Scan for the cell matching the given text and deliver its [x, y] coordinate at center. 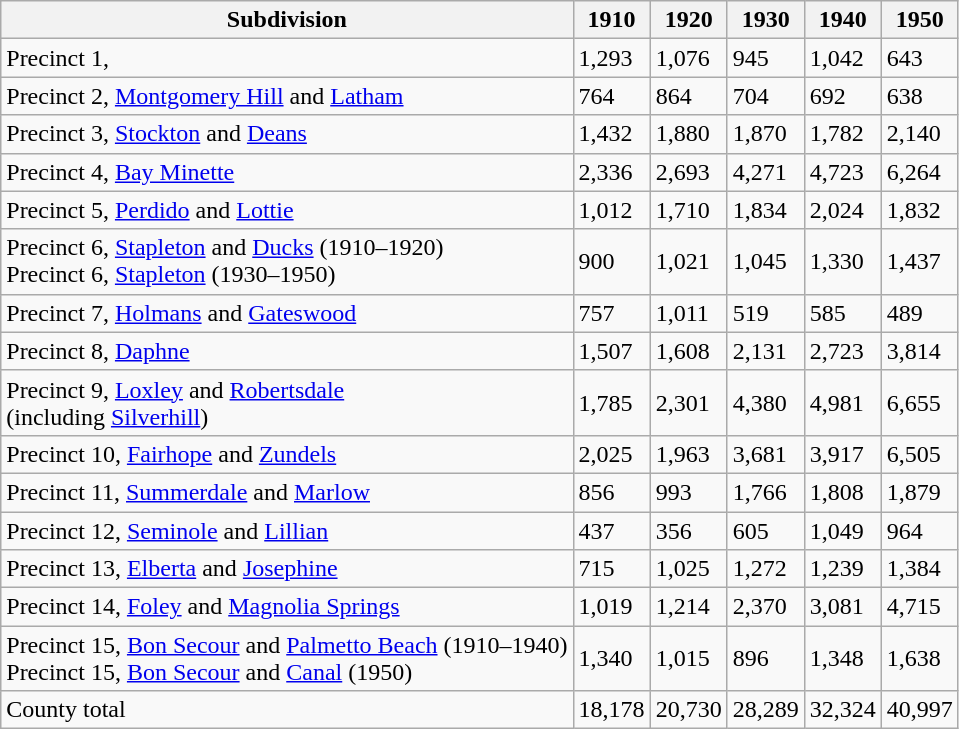
40,997 [920, 710]
900 [612, 262]
1,638 [920, 658]
1,766 [766, 492]
1,021 [688, 262]
1950 [920, 20]
945 [766, 58]
1,045 [766, 262]
1930 [766, 20]
6,264 [920, 172]
1,076 [688, 58]
757 [612, 313]
4,715 [920, 607]
1,782 [842, 134]
2,336 [612, 172]
20,730 [688, 710]
18,178 [612, 710]
Precinct 13, Elberta and Josephine [287, 569]
605 [766, 531]
1,019 [612, 607]
Precinct 2, Montgomery Hill and Latham [287, 96]
1,432 [612, 134]
Precinct 8, Daphne [287, 351]
1,834 [766, 210]
2,024 [842, 210]
1,870 [766, 134]
1,042 [842, 58]
1,239 [842, 569]
1,340 [612, 658]
4,380 [766, 402]
4,723 [842, 172]
437 [612, 531]
1,710 [688, 210]
County total [287, 710]
1,214 [688, 607]
4,271 [766, 172]
1,785 [612, 402]
896 [766, 658]
6,655 [920, 402]
1,507 [612, 351]
6,505 [920, 454]
964 [920, 531]
2,370 [766, 607]
2,131 [766, 351]
Precinct 5, Perdido and Lottie [287, 210]
643 [920, 58]
1,348 [842, 658]
2,723 [842, 351]
2,301 [688, 402]
519 [766, 313]
1,808 [842, 492]
489 [920, 313]
1,015 [688, 658]
Precinct 12, Seminole and Lillian [287, 531]
Precinct 1, [287, 58]
1,293 [612, 58]
Precinct 15, Bon Secour and Palmetto Beach (1910–1940)Precinct 15, Bon Secour and Canal (1950) [287, 658]
Precinct 10, Fairhope and Zundels [287, 454]
993 [688, 492]
1,025 [688, 569]
1,011 [688, 313]
1,832 [920, 210]
764 [612, 96]
3,681 [766, 454]
3,814 [920, 351]
1,272 [766, 569]
2,140 [920, 134]
715 [612, 569]
Precinct 9, Loxley and Robertsdale(including Silverhill) [287, 402]
Subdivision [287, 20]
585 [842, 313]
1,879 [920, 492]
Precinct 6, Stapleton and Ducks (1910–1920)Precinct 6, Stapleton (1930–1950) [287, 262]
1,437 [920, 262]
704 [766, 96]
1,963 [688, 454]
Precinct 7, Holmans and Gateswood [287, 313]
3,081 [842, 607]
1,049 [842, 531]
3,917 [842, 454]
1,012 [612, 210]
28,289 [766, 710]
4,981 [842, 402]
1910 [612, 20]
1940 [842, 20]
Precinct 14, Foley and Magnolia Springs [287, 607]
1,330 [842, 262]
Precinct 11, Summerdale and Marlow [287, 492]
2,693 [688, 172]
1920 [688, 20]
856 [612, 492]
2,025 [612, 454]
356 [688, 531]
Precinct 4, Bay Minette [287, 172]
1,608 [688, 351]
32,324 [842, 710]
1,384 [920, 569]
692 [842, 96]
864 [688, 96]
638 [920, 96]
1,880 [688, 134]
Precinct 3, Stockton and Deans [287, 134]
